Provide the (X, Y) coordinate of the cell's center where the given text is located.  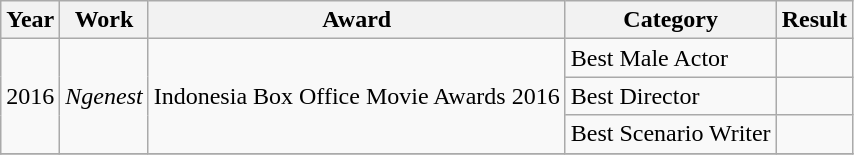
Indonesia Box Office Movie Awards 2016 (356, 96)
Award (356, 20)
Best Male Actor (670, 58)
Best Director (670, 96)
Category (670, 20)
Best Scenario Writer (670, 134)
2016 (30, 96)
Ngenest (104, 96)
Year (30, 20)
Work (104, 20)
Result (814, 20)
